Extract the (X, Y) coordinate from the center of the cell holding the provided text.  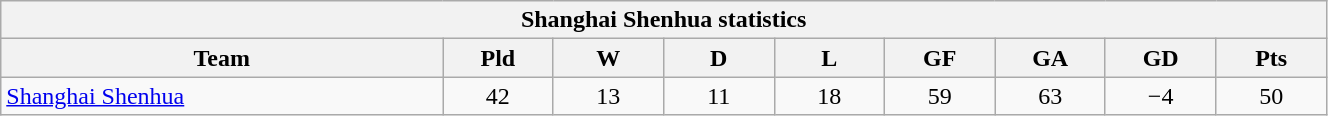
GF (939, 58)
42 (498, 96)
L (829, 58)
13 (608, 96)
59 (939, 96)
11 (719, 96)
D (719, 58)
GA (1050, 58)
Team (222, 58)
W (608, 58)
GD (1160, 58)
−4 (1160, 96)
18 (829, 96)
Shanghai Shenhua statistics (664, 20)
63 (1050, 96)
Shanghai Shenhua (222, 96)
Pts (1272, 58)
Pld (498, 58)
50 (1272, 96)
